Identify which cell holds the provided text, then report its (x, y) central coordinate. 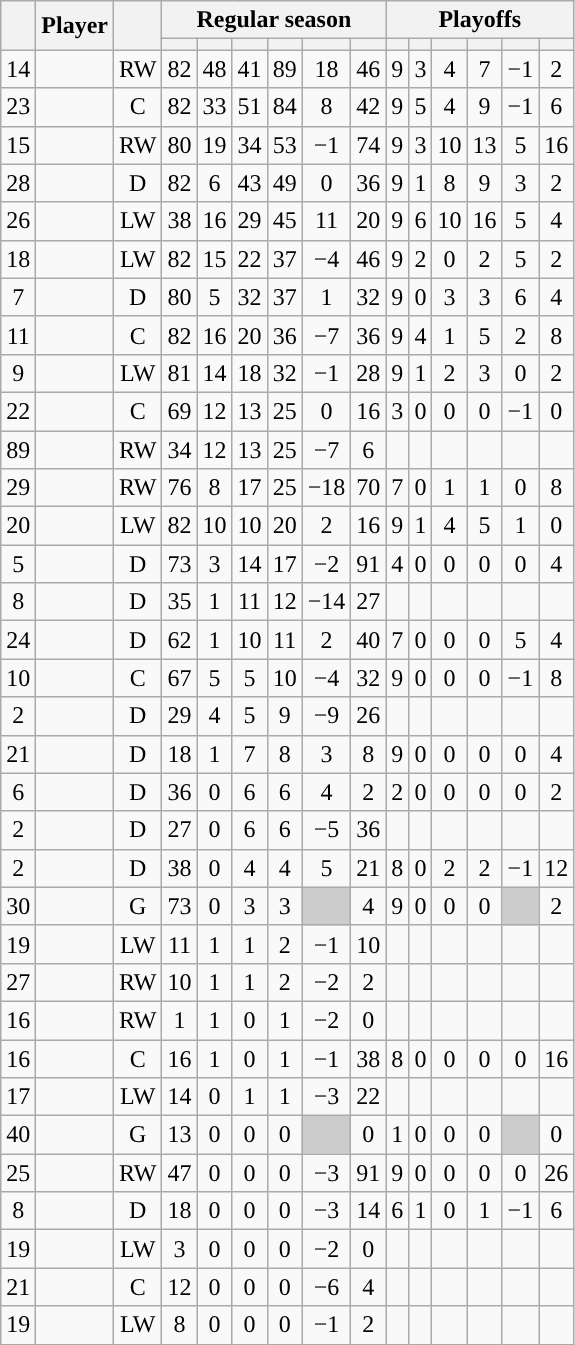
45 (284, 221)
43 (250, 183)
35 (180, 602)
53 (284, 145)
74 (368, 145)
48 (214, 69)
−9 (326, 716)
84 (284, 107)
Player (75, 26)
33 (214, 107)
62 (180, 640)
70 (368, 488)
76 (180, 488)
−18 (326, 488)
49 (284, 183)
69 (180, 411)
24 (18, 640)
−14 (326, 602)
−5 (326, 830)
Playoffs (480, 20)
41 (250, 69)
51 (250, 107)
67 (180, 678)
42 (368, 107)
Regular season (274, 20)
47 (180, 1173)
23 (18, 107)
−6 (326, 1287)
81 (180, 373)
30 (18, 906)
